Determine the [X, Y] coordinate at the center of the cell enclosing the given text.  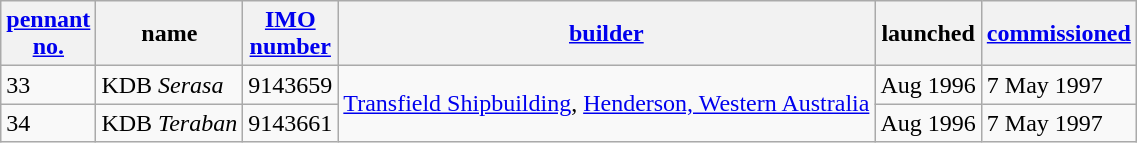
IMOnumber [290, 34]
9143659 [290, 85]
9143661 [290, 123]
pennantno. [48, 34]
commissioned [1058, 34]
launched [928, 34]
name [170, 34]
KDB Teraban [170, 123]
34 [48, 123]
Transfield Shipbuilding, Henderson, Western Australia [606, 104]
KDB Serasa [170, 85]
builder [606, 34]
33 [48, 85]
